From the cell containing the given text, extract its center point as [X, Y] coordinate. 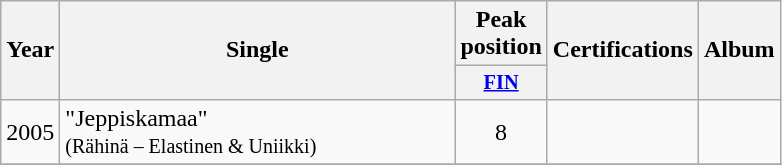
8 [501, 132]
Certifications [622, 50]
2005 [30, 132]
Album [739, 50]
Single [258, 50]
FIN [501, 83]
Year [30, 50]
Peak position [501, 34]
"Jeppiskamaa" (Rähinä – Elastinen & Uniikki) [258, 132]
